Identify which cell holds the provided text, then report its [x, y] central coordinate. 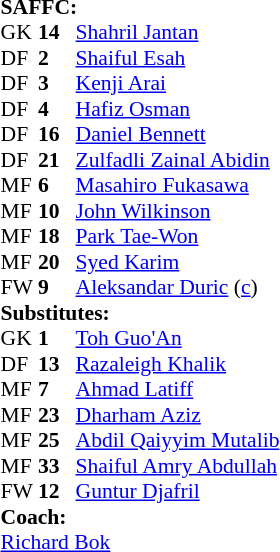
18 [57, 237]
23 [57, 415]
Masahiro Fukasawa [178, 185]
1 [57, 339]
Ahmad Latiff [178, 389]
13 [57, 364]
Toh Guo'An [178, 339]
Daniel Bennett [178, 135]
Park Tae-Won [178, 237]
Zulfadli Zainal Abidin [178, 160]
20 [57, 262]
Kenji Arai [178, 83]
7 [57, 389]
14 [57, 33]
12 [57, 491]
Abdil Qaiyyim Mutalib [178, 441]
33 [57, 466]
2 [57, 58]
3 [57, 83]
Dharham Aziz [178, 415]
25 [57, 441]
Hafiz Osman [178, 109]
Razaleigh Khalik [178, 364]
10 [57, 211]
Shahril Jantan [178, 33]
Guntur Djafril [178, 491]
Coach: [140, 517]
9 [57, 287]
4 [57, 109]
21 [57, 160]
16 [57, 135]
John Wilkinson [178, 211]
Substitutes: [140, 313]
Aleksandar Duric (c) [178, 287]
Syed Karim [178, 262]
Shaiful Esah [178, 58]
6 [57, 185]
Shaiful Amry Abdullah [178, 466]
